Detect which cell encompasses the target text, then output its (x, y) center coordinate. 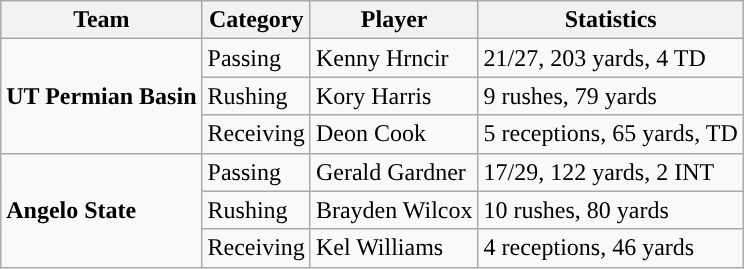
Deon Cook (394, 134)
10 rushes, 80 yards (610, 210)
Gerald Gardner (394, 172)
17/29, 122 yards, 2 INT (610, 172)
Statistics (610, 20)
Team (102, 20)
Category (256, 20)
Kenny Hrncir (394, 58)
Angelo State (102, 210)
21/27, 203 yards, 4 TD (610, 58)
Kory Harris (394, 96)
5 receptions, 65 yards, TD (610, 134)
Kel Williams (394, 248)
4 receptions, 46 yards (610, 248)
UT Permian Basin (102, 96)
Brayden Wilcox (394, 210)
Player (394, 20)
9 rushes, 79 yards (610, 96)
